Find where the given text appears and provide that cell's center as [x, y] coordinate. 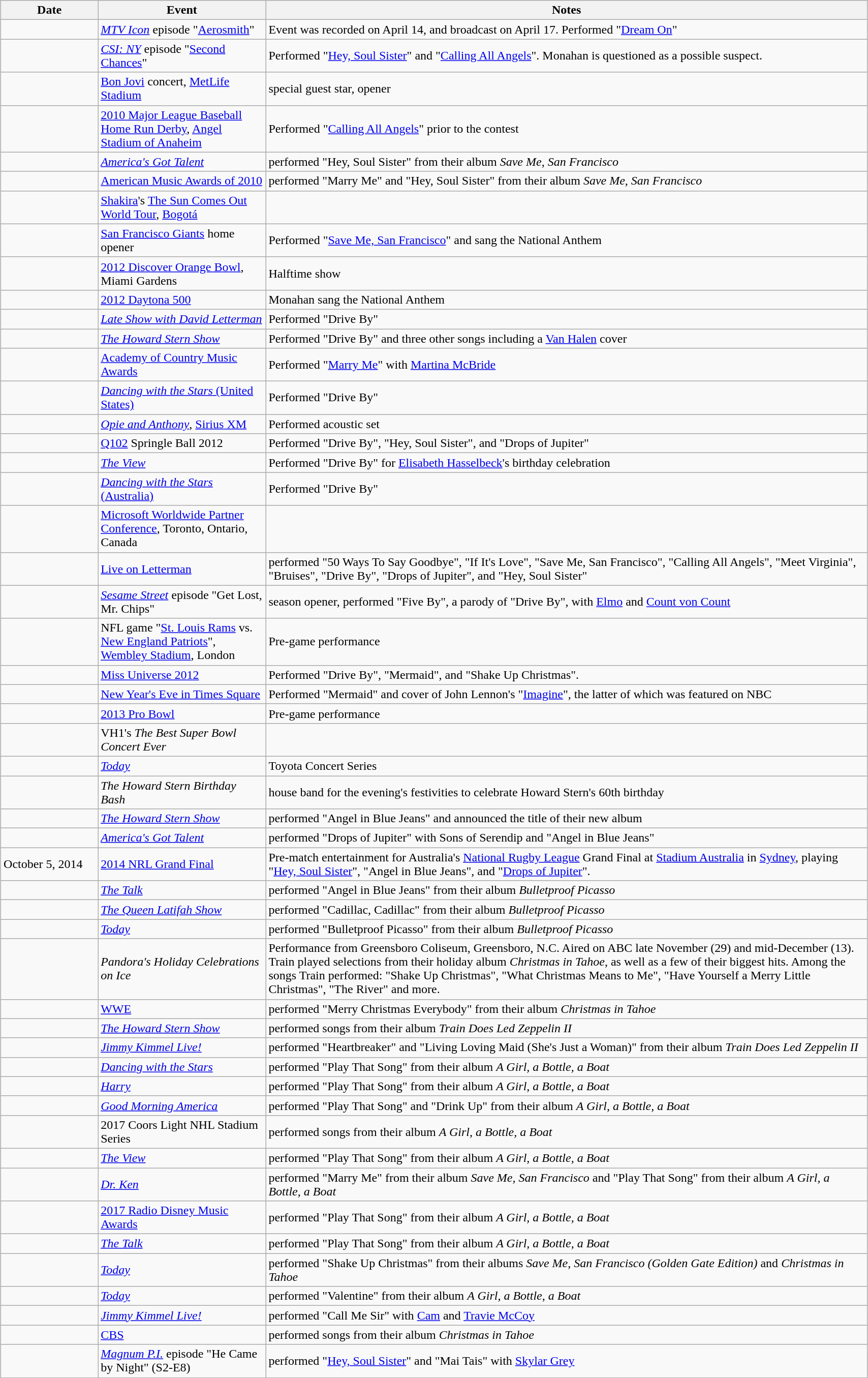
CBS [182, 1335]
October 5, 2014 [50, 864]
Dancing with the Stars (Australia) [182, 489]
performed "Angel in Blue Jeans" and announced the title of their new album [567, 819]
house band for the evening's festivities to celebrate Howard Stern's 60th birthday [567, 792]
Pandora's Holiday Celebrations on Ice [182, 969]
performed "Bulletproof Picasso" from their album Bulletproof Picasso [567, 929]
Performed "Save Me, San Francisco" and sang the National Anthem [567, 240]
Performed "Hey, Soul Sister" and "Calling All Angels". Monahan is questioned as a possible suspect. [567, 56]
Performed "Drive By", "Hey, Soul Sister", and "Drops of Jupiter" [567, 443]
performed songs from their album Christmas in Tahoe [567, 1335]
Monahan sang the National Anthem [567, 299]
NFL game "St. Louis Rams vs. New England Patriots", Wembley Stadium, London [182, 642]
CSI: NY episode "Second Chances" [182, 56]
performed songs from their album Train Does Led Zeppelin II [567, 1028]
performed "Merry Christmas Everybody" from their album Christmas in Tahoe [567, 1009]
Microsoft Worldwide Partner Conference, Toronto, Ontario, Canada [182, 529]
Bon Jovi concert, MetLife Stadium [182, 88]
performed "Cadillac, Cadillac" from their album Bulletproof Picasso [567, 910]
Halftime show [567, 274]
Event was recorded on April 14, and broadcast on April 17. Performed "Dream On" [567, 29]
The Howard Stern Birthday Bash [182, 792]
The Queen Latifah Show [182, 910]
Dr. Ken [182, 1184]
Live on Letterman [182, 568]
performed "Valentine" from their album A Girl, a Bottle, a Boat [567, 1296]
2013 Pro Bowl [182, 713]
Magnum P.I. episode "He Came by Night" (S2-E8) [182, 1361]
2012 Discover Orange Bowl, Miami Gardens [182, 274]
New Year's Eve in Times Square [182, 694]
Performed "Mermaid" and cover of John Lennon's "Imagine", the latter of which was featured on NBC [567, 694]
Performed "Drive By" for Elisabeth Hasselbeck's birthday celebration [567, 463]
performed "Angel in Blue Jeans" from their album Bulletproof Picasso [567, 890]
Performed "Marry Me" with Martina McBride [567, 365]
Opie and Anthony, Sirius XM [182, 424]
Date [50, 10]
WWE [182, 1009]
performed "Call Me Sir" with Cam and Travie McCoy [567, 1315]
Notes [567, 10]
San Francisco Giants home opener [182, 240]
performed "Heartbreaker" and "Living Loving Maid (She's Just a Woman)" from their album Train Does Led Zeppelin II [567, 1047]
Harry [182, 1086]
special guest star, opener [567, 88]
Toyota Concert Series [567, 766]
performed songs from their album A Girl, a Bottle, a Boat [567, 1132]
VH1's The Best Super Bowl Concert Ever [182, 739]
Event [182, 10]
Performed "Drive By" and three other songs including a Van Halen cover [567, 338]
2017 Radio Disney Music Awards [182, 1217]
Academy of Country Music Awards [182, 365]
2014 NRL Grand Final [182, 864]
Late Show with David Letterman [182, 319]
performed "Shake Up Christmas" from their albums Save Me, San Francisco (Golden Gate Edition) and Christmas in Tahoe [567, 1270]
Sesame Street episode "Get Lost, Mr. Chips" [182, 602]
American Music Awards of 2010 [182, 181]
Good Morning America [182, 1105]
Miss Universe 2012 [182, 675]
Q102 Springle Ball 2012 [182, 443]
Performed acoustic set [567, 424]
Dancing with the Stars [182, 1067]
performed "Hey, Soul Sister" and "Mai Tais" with Skylar Grey [567, 1361]
performed "Drops of Jupiter" with Sons of Serendip and "Angel in Blue Jeans" [567, 838]
2017 Coors Light NHL Stadium Series [182, 1132]
2012 Daytona 500 [182, 299]
MTV Icon episode "Aerosmith" [182, 29]
performed "Marry Me" and "Hey, Soul Sister" from their album Save Me, San Francisco [567, 181]
performed "Marry Me" from their album Save Me, San Francisco and "Play That Song" from their album A Girl, a Bottle, a Boat [567, 1184]
2010 Major League Baseball Home Run Derby, Angel Stadium of Anaheim [182, 129]
Dancing with the Stars (United States) [182, 398]
performed "Hey, Soul Sister" from their album Save Me, San Francisco [567, 162]
season opener, performed "Five By", a parody of "Drive By", with Elmo and Count von Count [567, 602]
Shakira's The Sun Comes Out World Tour, Bogotá [182, 207]
Performed "Drive By", "Mermaid", and "Shake Up Christmas". [567, 675]
Performed "Calling All Angels" prior to the contest [567, 129]
performed "Play That Song" and "Drink Up" from their album A Girl, a Bottle, a Boat [567, 1105]
